For the text-containing cell, return its midpoint in [x, y] coordinate format. 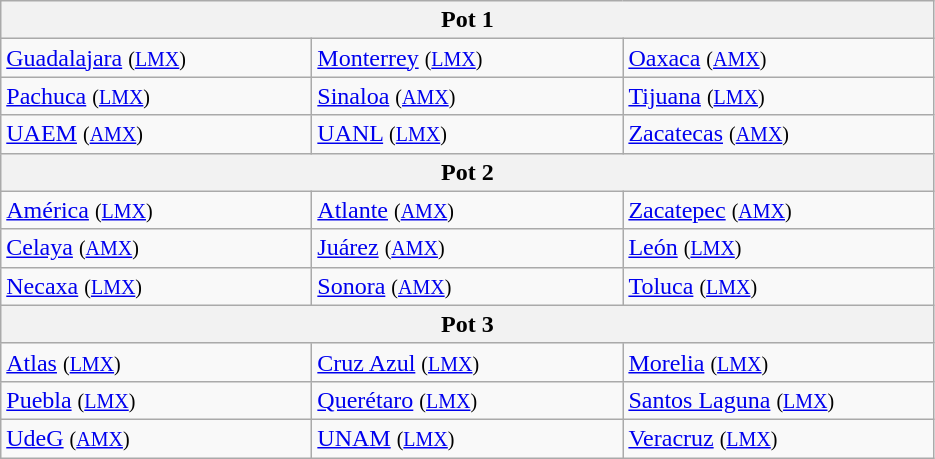
Pot 2 [468, 172]
UdeG (AMX) [156, 438]
Zacatepec (AMX) [778, 210]
Puebla (LMX) [156, 400]
Zacatecas (AMX) [778, 134]
Querétaro (LMX) [468, 400]
América (LMX) [156, 210]
UANL (LMX) [468, 134]
Cruz Azul (LMX) [468, 362]
Celaya (AMX) [156, 248]
Atlas (LMX) [156, 362]
Santos Laguna (LMX) [778, 400]
Monterrey (LMX) [468, 58]
Veracruz (LMX) [778, 438]
Juárez (AMX) [468, 248]
Tijuana (LMX) [778, 96]
Oaxaca (AMX) [778, 58]
León (LMX) [778, 248]
Atlante (AMX) [468, 210]
Necaxa (LMX) [156, 286]
Pot 3 [468, 324]
Sonora (AMX) [468, 286]
Morelia (LMX) [778, 362]
Guadalajara (LMX) [156, 58]
UNAM (LMX) [468, 438]
Sinaloa (AMX) [468, 96]
Toluca (LMX) [778, 286]
Pot 1 [468, 20]
UAEM (AMX) [156, 134]
Pachuca (LMX) [156, 96]
